Scan for the cell matching the given text and deliver its (X, Y) coordinate at center. 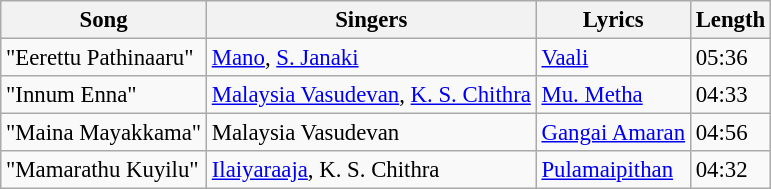
"Mamarathu Kuyilu" (104, 170)
Singers (371, 20)
Song (104, 20)
Lyrics (613, 20)
Ilaiyaraaja, K. S. Chithra (371, 170)
Malaysia Vasudevan (371, 133)
04:33 (730, 95)
Pulamaipithan (613, 170)
"Innum Enna" (104, 95)
Vaali (613, 58)
"Maina Mayakkama" (104, 133)
Mu. Metha (613, 95)
04:56 (730, 133)
Length (730, 20)
05:36 (730, 58)
Gangai Amaran (613, 133)
"Eerettu Pathinaaru" (104, 58)
Malaysia Vasudevan, K. S. Chithra (371, 95)
Mano, S. Janaki (371, 58)
04:32 (730, 170)
